For the text-containing cell, return its midpoint in [X, Y] coordinate format. 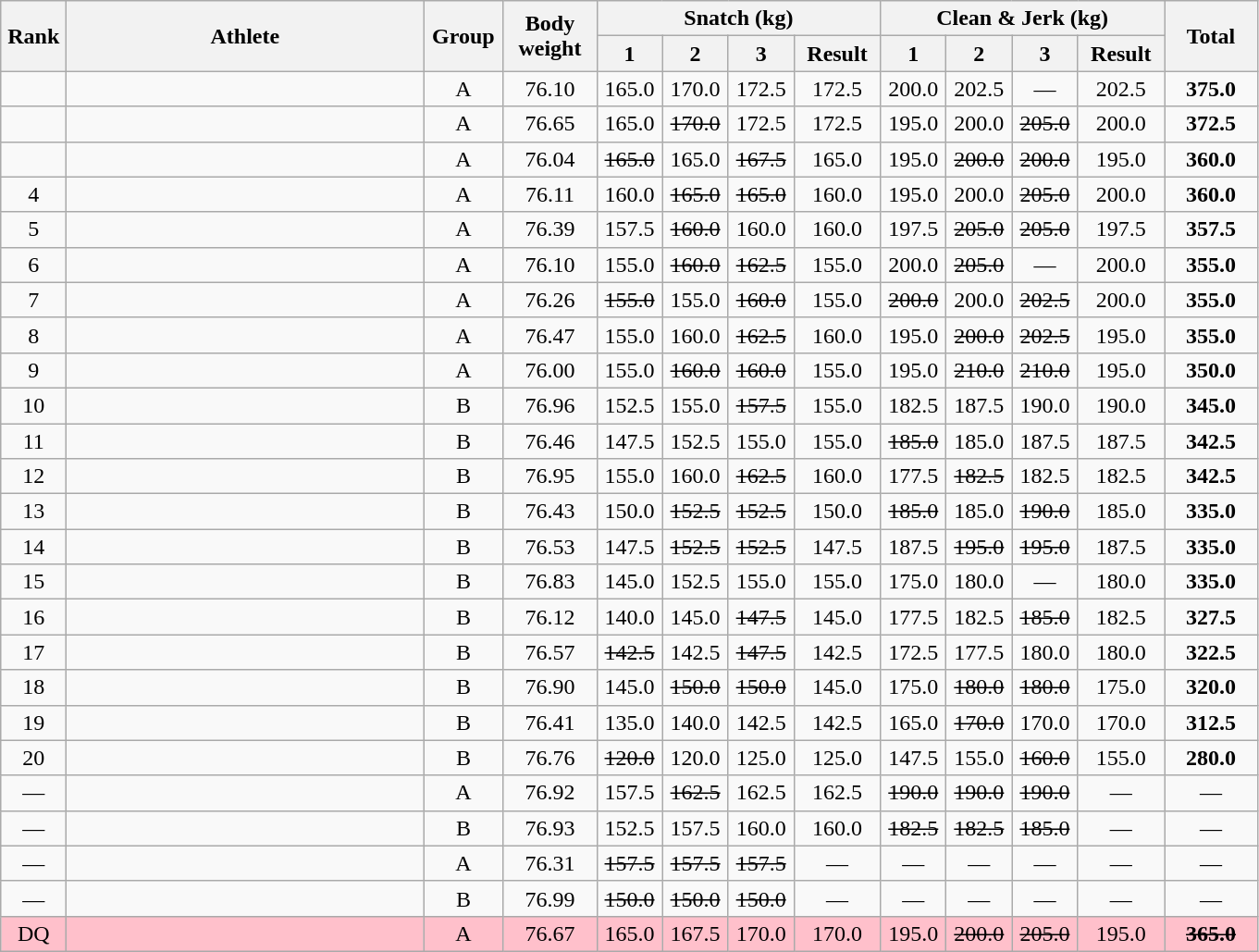
76.67 [549, 933]
6 [33, 265]
375.0 [1210, 89]
76.57 [549, 652]
12 [33, 476]
Body weight [549, 36]
320.0 [1210, 687]
76.95 [549, 476]
76.26 [549, 300]
280.0 [1210, 758]
327.5 [1210, 617]
76.90 [549, 687]
Clean & Jerk (kg) [1023, 19]
7 [33, 300]
365.0 [1210, 933]
76.96 [549, 405]
20 [33, 758]
76.41 [549, 723]
5 [33, 229]
19 [33, 723]
DQ [33, 933]
357.5 [1210, 229]
17 [33, 652]
76.65 [549, 124]
76.12 [549, 617]
13 [33, 512]
11 [33, 441]
8 [33, 335]
76.76 [549, 758]
372.5 [1210, 124]
350.0 [1210, 370]
9 [33, 370]
76.99 [549, 898]
76.31 [549, 863]
76.39 [549, 229]
76.46 [549, 441]
10 [33, 405]
14 [33, 547]
4 [33, 194]
76.47 [549, 335]
76.93 [549, 828]
Group [463, 36]
345.0 [1210, 405]
312.5 [1210, 723]
76.04 [549, 159]
15 [33, 582]
76.11 [549, 194]
16 [33, 617]
76.92 [549, 793]
76.43 [549, 512]
322.5 [1210, 652]
Athlete [245, 36]
Rank [33, 36]
18 [33, 687]
76.83 [549, 582]
Snatch (kg) [738, 19]
76.53 [549, 547]
76.00 [549, 370]
Total [1210, 36]
135.0 [629, 723]
